Capture the cell that displays the provided text and extract its [x, y] central coordinate. 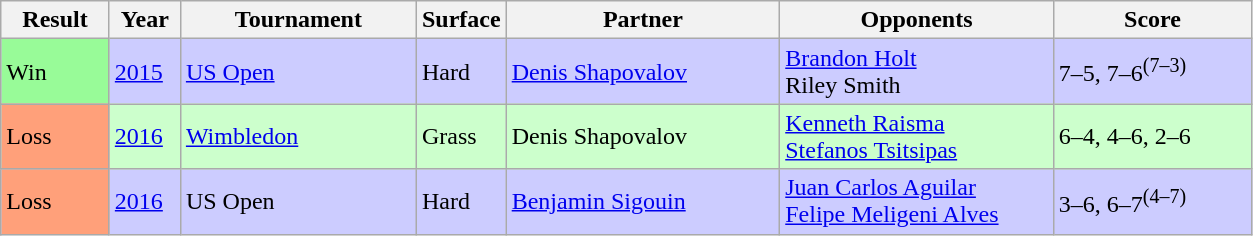
Benjamin Sigouin [643, 202]
Win [56, 72]
Year [144, 20]
Wimbledon [298, 136]
7–5, 7–6(7–3) [1152, 72]
Partner [643, 20]
Kenneth Raisma Stefanos Tsitsipas [917, 136]
2015 [144, 72]
Result [56, 20]
Surface [461, 20]
Tournament [298, 20]
Opponents [917, 20]
Grass [461, 136]
Juan Carlos Aguilar Felipe Meligeni Alves [917, 202]
Brandon Holt Riley Smith [917, 72]
3–6, 6–7(4–7) [1152, 202]
6–4, 4–6, 2–6 [1152, 136]
Score [1152, 20]
